Determine the (x, y) coordinate at the center of the cell enclosing the given text.  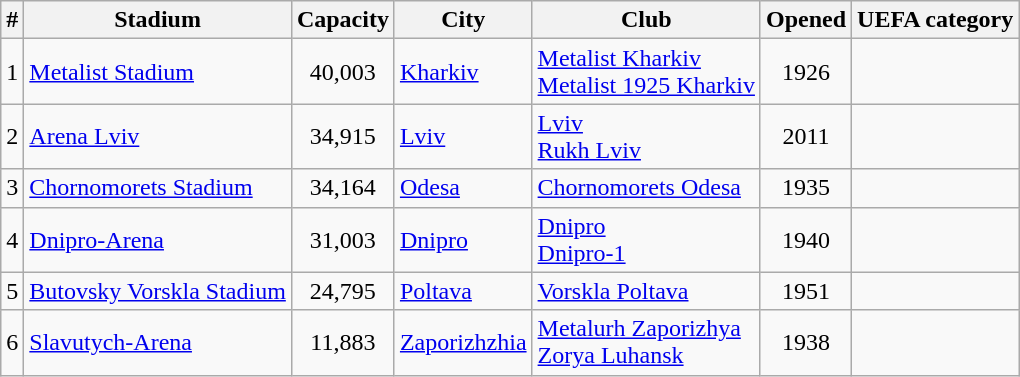
2011 (806, 136)
Stadium (158, 20)
Chornomorets Stadium (158, 188)
1935 (806, 188)
DniproDnipro-1 (646, 240)
Odesa (463, 188)
UEFA category (936, 20)
31,003 (342, 240)
Capacity (342, 20)
Vorskla Poltava (646, 291)
40,003 (342, 72)
# (12, 20)
Club (646, 20)
Dnipro (463, 240)
Poltava (463, 291)
1938 (806, 342)
Dnipro-Arena (158, 240)
3 (12, 188)
1951 (806, 291)
34,915 (342, 136)
Opened (806, 20)
Butovsky Vorskla Stadium (158, 291)
11,883 (342, 342)
1926 (806, 72)
Kharkiv (463, 72)
City (463, 20)
Slavutych-Arena (158, 342)
Chornomorets Odesa (646, 188)
4 (12, 240)
24,795 (342, 291)
5 (12, 291)
Zaporizhzhia (463, 342)
Arena Lviv (158, 136)
34,164 (342, 188)
Lviv (463, 136)
Metalurh ZaporizhyaZorya Luhansk (646, 342)
LvivRukh Lviv (646, 136)
2 (12, 136)
Metalist KharkivMetalist 1925 Kharkiv (646, 72)
1940 (806, 240)
6 (12, 342)
1 (12, 72)
Metalist Stadium (158, 72)
